Detect which cell encompasses the target text, then output its [X, Y] center coordinate. 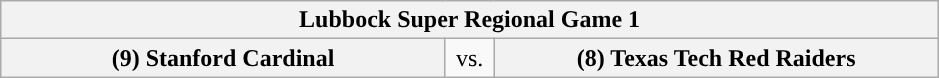
Lubbock Super Regional Game 1 [470, 20]
(9) Stanford Cardinal [224, 58]
(8) Texas Tech Red Raiders [716, 58]
vs. [470, 58]
